Search for the cell housing the specified text and yield its (x, y) center coordinate. 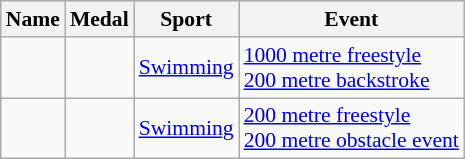
Event (352, 19)
1000 metre freestyle200 metre backstroke (352, 68)
200 metre freestyle200 metre obstacle event (352, 128)
Medal (100, 19)
Name (33, 19)
Sport (186, 19)
